Extract the (x, y) coordinate from the center of the cell holding the provided text.  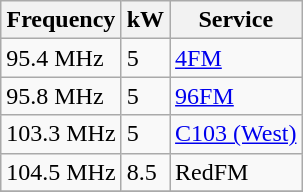
95.8 MHz (61, 96)
kW (145, 20)
104.5 MHz (61, 172)
4FM (236, 58)
103.3 MHz (61, 134)
8.5 (145, 172)
RedFM (236, 172)
Frequency (61, 20)
95.4 MHz (61, 58)
96FM (236, 96)
Service (236, 20)
C103 (West) (236, 134)
